Search for the cell housing the specified text and yield its [X, Y] center coordinate. 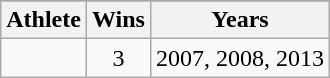
Years [240, 20]
Wins [118, 20]
2007, 2008, 2013 [240, 58]
3 [118, 58]
Athlete [44, 20]
